Determine the [x, y] coordinate at the center of the cell enclosing the given text.  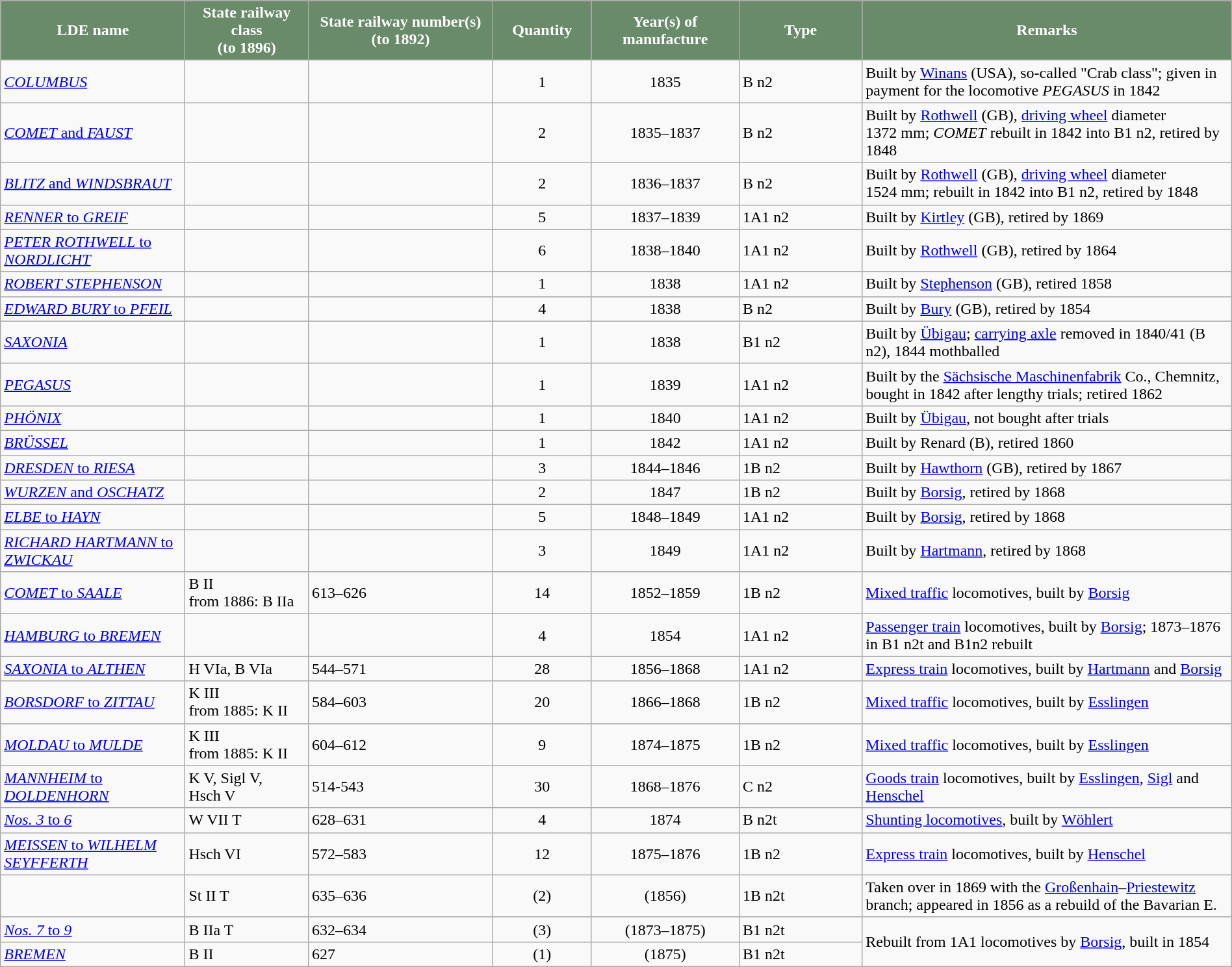
584–603 [400, 702]
PEGASUS [93, 385]
Shunting locomotives, built by Wöhlert [1047, 820]
20 [543, 702]
BREMEN [93, 954]
627 [400, 954]
W VII T [247, 820]
1848–1849 [665, 517]
514-543 [400, 786]
B n2t [801, 820]
State railway class (to 1896) [247, 31]
COMET to SAALE [93, 593]
613–626 [400, 593]
14 [543, 593]
1839 [665, 385]
B1 n2 [801, 342]
Mixed traffic locomotives, built by Borsig [1047, 593]
WURZEN and OSCHATZ [93, 493]
30 [543, 786]
Built by Rothwell (GB), retired by 1864 [1047, 251]
544–571 [400, 669]
(2) [543, 896]
Rebuilt from 1A1 locomotives by Borsig, built in 1854 [1047, 942]
635–636 [400, 896]
Express train locomotives, built by Hartmann and Borsig [1047, 669]
(3) [543, 929]
Built by the Sächsische Maschinenfabrik Co., Chemnitz, bought in 1842 after lengthy trials; retired 1862 [1047, 385]
1849 [665, 551]
1844–1846 [665, 467]
1874 [665, 820]
St II T [247, 896]
Nos. 7 to 9 [93, 929]
BRÜSSEL [93, 443]
9 [543, 745]
B II from 1886: B IIa [247, 593]
1852–1859 [665, 593]
K V, Sigl V, Hsch V [247, 786]
EDWARD BURY to PFEIL [93, 309]
BLITZ and WINDSBRAUT [93, 183]
MEISSEN to WILHELM SEYFFERTH [93, 854]
Built by Hartmann, retired by 1868 [1047, 551]
(1873–1875) [665, 929]
Year(s) of manufacture [665, 31]
1868–1876 [665, 786]
Built by Winans (USA), so-called "Crab class"; given in payment for the locomotive PEGASUS in 1842 [1047, 82]
(1856) [665, 896]
B II [247, 954]
Built by Hawthorn (GB), retired by 1867 [1047, 467]
1866–1868 [665, 702]
628–631 [400, 820]
1837–1839 [665, 217]
RENNER to GREIF [93, 217]
H VIa, B VIa [247, 669]
1840 [665, 418]
MOLDAU to MULDE [93, 745]
Goods train locomotives, built by Esslingen, Sigl and Henschel [1047, 786]
Type [801, 31]
1838–1840 [665, 251]
1875–1876 [665, 854]
12 [543, 854]
Built by Bury (GB), retired by 1854 [1047, 309]
LDE name [93, 31]
C n2 [801, 786]
PHÖNIX [93, 418]
1856–1868 [665, 669]
B IIa T [247, 929]
1835 [665, 82]
BORSDORF to ZITTAU [93, 702]
Passenger train locomotives, built by Borsig; 1873–1876 in B1 n2t and B1n2 rebuilt [1047, 636]
Built by Rothwell (GB), driving wheel diameter 1372 mm; COMET rebuilt in 1842 into B1 n2, retired by 1848 [1047, 133]
1854 [665, 636]
(1875) [665, 954]
604–612 [400, 745]
COLUMBUS [93, 82]
ELBE to HAYN [93, 517]
RICHARD HARTMANN to ZWICKAU [93, 551]
Nos. 3 to 6 [93, 820]
DRESDEN to RIESA [93, 467]
ROBERT STEPHENSON [93, 284]
6 [543, 251]
State railway number(s)(to 1892) [400, 31]
Built by Kirtley (GB), retired by 1869 [1047, 217]
Quantity [543, 31]
632–634 [400, 929]
HAMBURG to BREMEN [93, 636]
Built by Renard (B), retired 1860 [1047, 443]
Express train locomotives, built by Henschel [1047, 854]
Taken over in 1869 with the Großenhain–Priestewitz branch; appeared in 1856 as a rebuild of the Bavarian E. [1047, 896]
1835–1837 [665, 133]
PETER ROTHWELL to NORDLICHT [93, 251]
1836–1837 [665, 183]
1842 [665, 443]
1B n2t [801, 896]
572–583 [400, 854]
(1) [543, 954]
COMET and FAUST [93, 133]
SAXONIA [93, 342]
Built by Übigau; carrying axle removed in 1840/41 (B n2), 1844 mothballed [1047, 342]
Hsch VI [247, 854]
Built by Übigau, not bought after trials [1047, 418]
SAXONIA to ALTHEN [93, 669]
28 [543, 669]
Remarks [1047, 31]
Built by Stephenson (GB), retired 1858 [1047, 284]
MANNHEIM to DOLDENHORN [93, 786]
Built by Rothwell (GB), driving wheel diameter 1524 mm; rebuilt in 1842 into B1 n2, retired by 1848 [1047, 183]
1847 [665, 493]
1874–1875 [665, 745]
